Scan for the cell matching the given text and deliver its [x, y] coordinate at center. 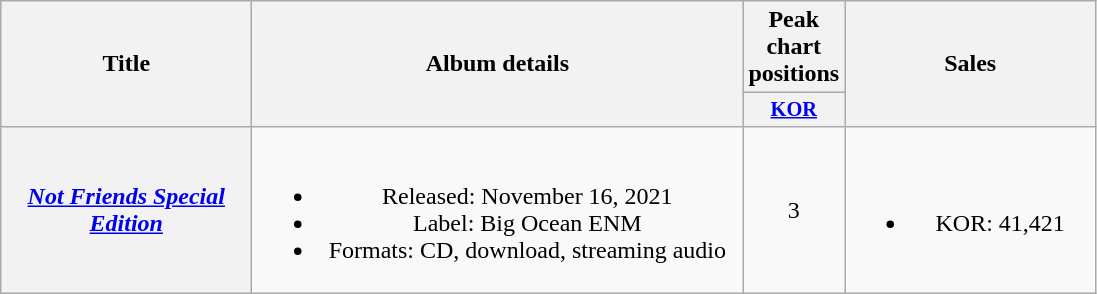
Sales [970, 64]
KOR [794, 110]
Not Friends Special Edition [126, 210]
Album details [498, 64]
Released: November 16, 2021Label: Big Ocean ENMFormats: CD, download, streaming audio [498, 210]
Peakchartpositions [794, 47]
KOR: 41,421 [970, 210]
3 [794, 210]
Title [126, 64]
